From the cell containing the given text, extract its center point as [X, Y] coordinate. 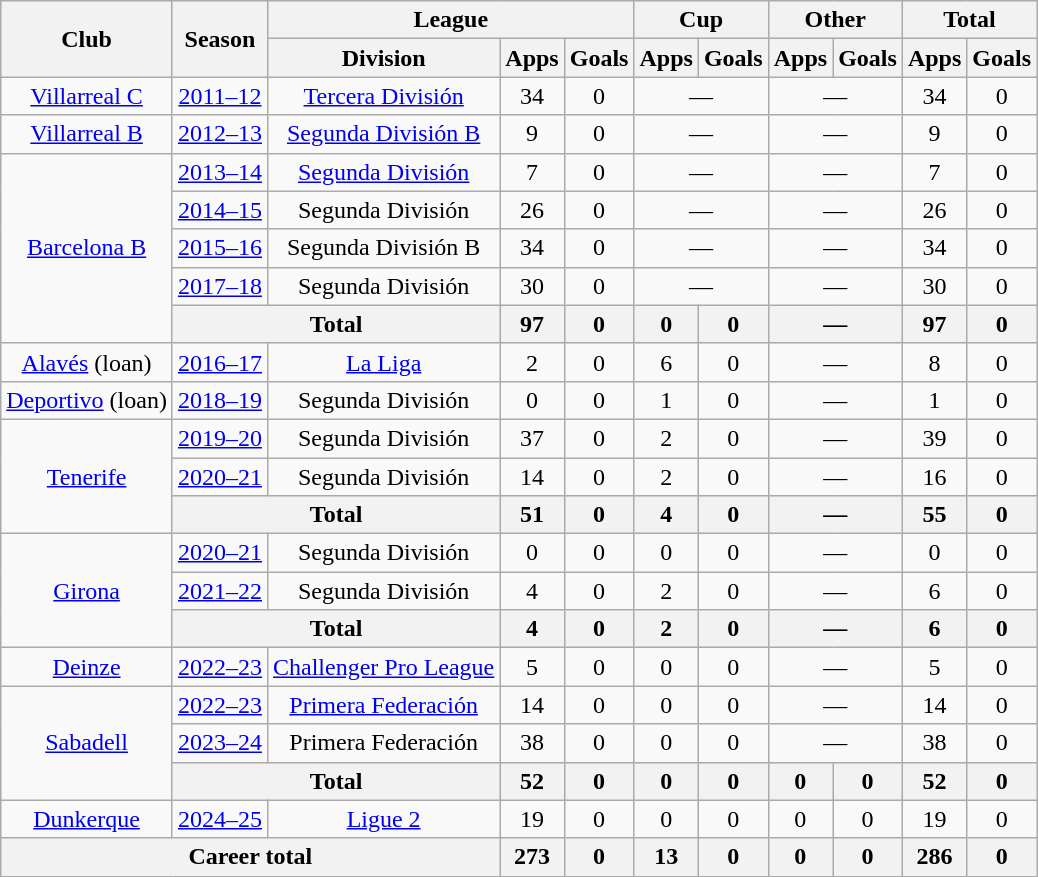
La Liga [383, 362]
273 [532, 857]
2018–19 [220, 400]
2012–13 [220, 134]
51 [532, 515]
Dunkerque [87, 819]
Girona [87, 591]
2013–14 [220, 172]
13 [666, 857]
2015–16 [220, 248]
2017–18 [220, 286]
Villarreal C [87, 96]
Ligue 2 [383, 819]
37 [532, 438]
Division [383, 58]
2014–15 [220, 210]
Tercera División [383, 96]
2019–20 [220, 438]
League [450, 20]
16 [934, 477]
Challenger Pro League [383, 667]
Cup [701, 20]
Career total [250, 857]
2021–22 [220, 591]
2011–12 [220, 96]
Sabadell [87, 743]
Deportivo (loan) [87, 400]
8 [934, 362]
286 [934, 857]
2023–24 [220, 743]
Club [87, 39]
Deinze [87, 667]
Barcelona B [87, 248]
Alavés (loan) [87, 362]
39 [934, 438]
Villarreal B [87, 134]
55 [934, 515]
2016–17 [220, 362]
Season [220, 39]
2024–25 [220, 819]
Other [835, 20]
Tenerife [87, 476]
